Pinpoint the cell where the given text exists, returning its (X, Y) midpoint coordinate. 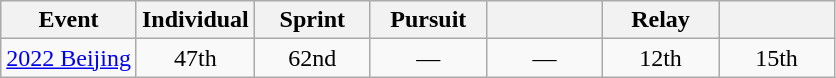
47th (195, 58)
Relay (660, 20)
Sprint (312, 20)
Individual (195, 20)
Pursuit (428, 20)
Event (69, 20)
12th (660, 58)
15th (777, 58)
2022 Beijing (69, 58)
62nd (312, 58)
